Search for the cell housing the specified text and yield its (x, y) center coordinate. 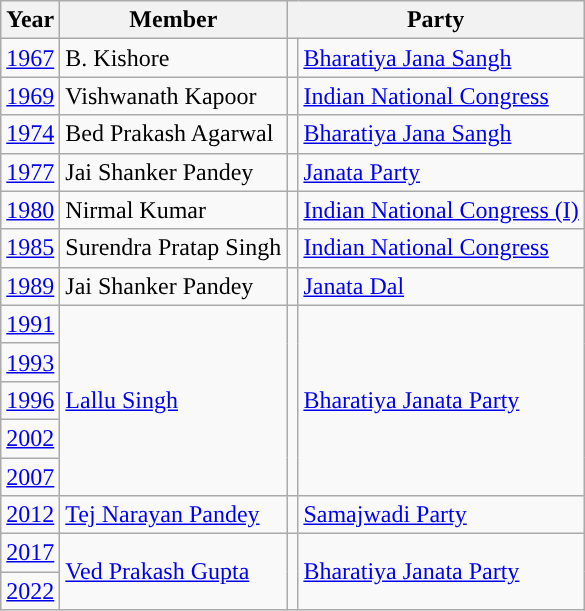
1989 (30, 286)
Ved Prakash Gupta (174, 572)
1985 (30, 248)
2002 (30, 438)
Bed Prakash Agarwal (174, 134)
Year (30, 20)
2017 (30, 553)
Member (174, 20)
Janata Dal (441, 286)
2007 (30, 477)
B. Kishore (174, 58)
1980 (30, 210)
Tej Narayan Pandey (174, 515)
Lallu Singh (174, 400)
1993 (30, 362)
Surendra Pratap Singh (174, 248)
1991 (30, 324)
2022 (30, 591)
2012 (30, 515)
1977 (30, 172)
1967 (30, 58)
Nirmal Kumar (174, 210)
Party (436, 20)
Samajwadi Party (441, 515)
Indian National Congress (I) (441, 210)
Janata Party (441, 172)
1969 (30, 96)
1996 (30, 400)
1974 (30, 134)
Vishwanath Kapoor (174, 96)
